Detect which cell encompasses the target text, then output its [x, y] center coordinate. 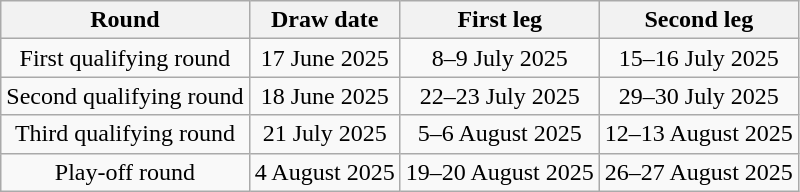
4 August 2025 [324, 172]
15–16 July 2025 [698, 58]
Second leg [698, 20]
Round [125, 20]
26–27 August 2025 [698, 172]
5–6 August 2025 [500, 134]
Second qualifying round [125, 96]
12–13 August 2025 [698, 134]
29–30 July 2025 [698, 96]
19–20 August 2025 [500, 172]
First qualifying round [125, 58]
22–23 July 2025 [500, 96]
Play-off round [125, 172]
Draw date [324, 20]
17 June 2025 [324, 58]
21 July 2025 [324, 134]
First leg [500, 20]
8–9 July 2025 [500, 58]
Third qualifying round [125, 134]
18 June 2025 [324, 96]
